Output the [x, y] coordinate of the center of the cell containing the given text.  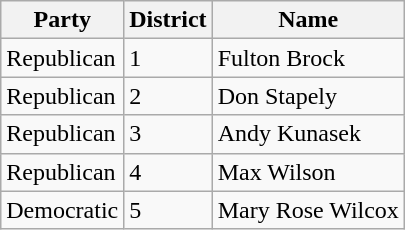
Max Wilson [308, 172]
Party [62, 20]
Don Stapely [308, 96]
5 [168, 210]
Mary Rose Wilcox [308, 210]
Andy Kunasek [308, 134]
Democratic [62, 210]
3 [168, 134]
1 [168, 58]
Name [308, 20]
4 [168, 172]
District [168, 20]
2 [168, 96]
Fulton Brock [308, 58]
